Detect which cell encompasses the target text, then output its [x, y] center coordinate. 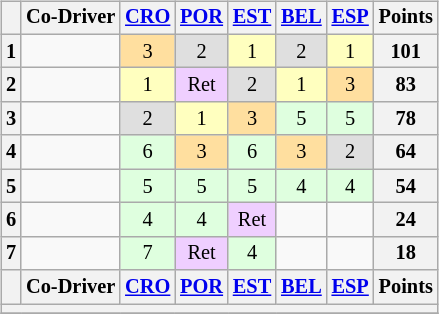
24 [406, 220]
54 [406, 186]
83 [406, 85]
18 [406, 253]
78 [406, 119]
101 [406, 51]
64 [406, 152]
